Return (x, y) of the center of cell containing provided text 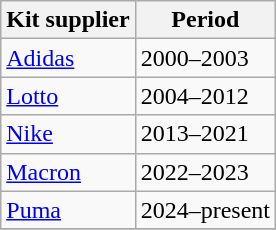
Lotto (68, 96)
Nike (68, 134)
2000–2003 (205, 58)
Period (205, 20)
Macron (68, 172)
Puma (68, 210)
2022–2023 (205, 172)
Adidas (68, 58)
2013–2021 (205, 134)
Kit supplier (68, 20)
2024–present (205, 210)
2004–2012 (205, 96)
